Locate the cell with the specified text and output its [x, y] center coordinate. 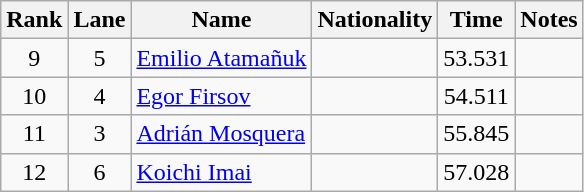
Nationality [375, 20]
53.531 [476, 58]
Lane [100, 20]
12 [34, 172]
Emilio Atamañuk [222, 58]
6 [100, 172]
5 [100, 58]
Notes [549, 20]
55.845 [476, 134]
Adrián Mosquera [222, 134]
3 [100, 134]
Rank [34, 20]
11 [34, 134]
57.028 [476, 172]
9 [34, 58]
Egor Firsov [222, 96]
Time [476, 20]
Name [222, 20]
54.511 [476, 96]
10 [34, 96]
4 [100, 96]
Koichi Imai [222, 172]
